For the text-containing cell, return its midpoint in (X, Y) coordinate format. 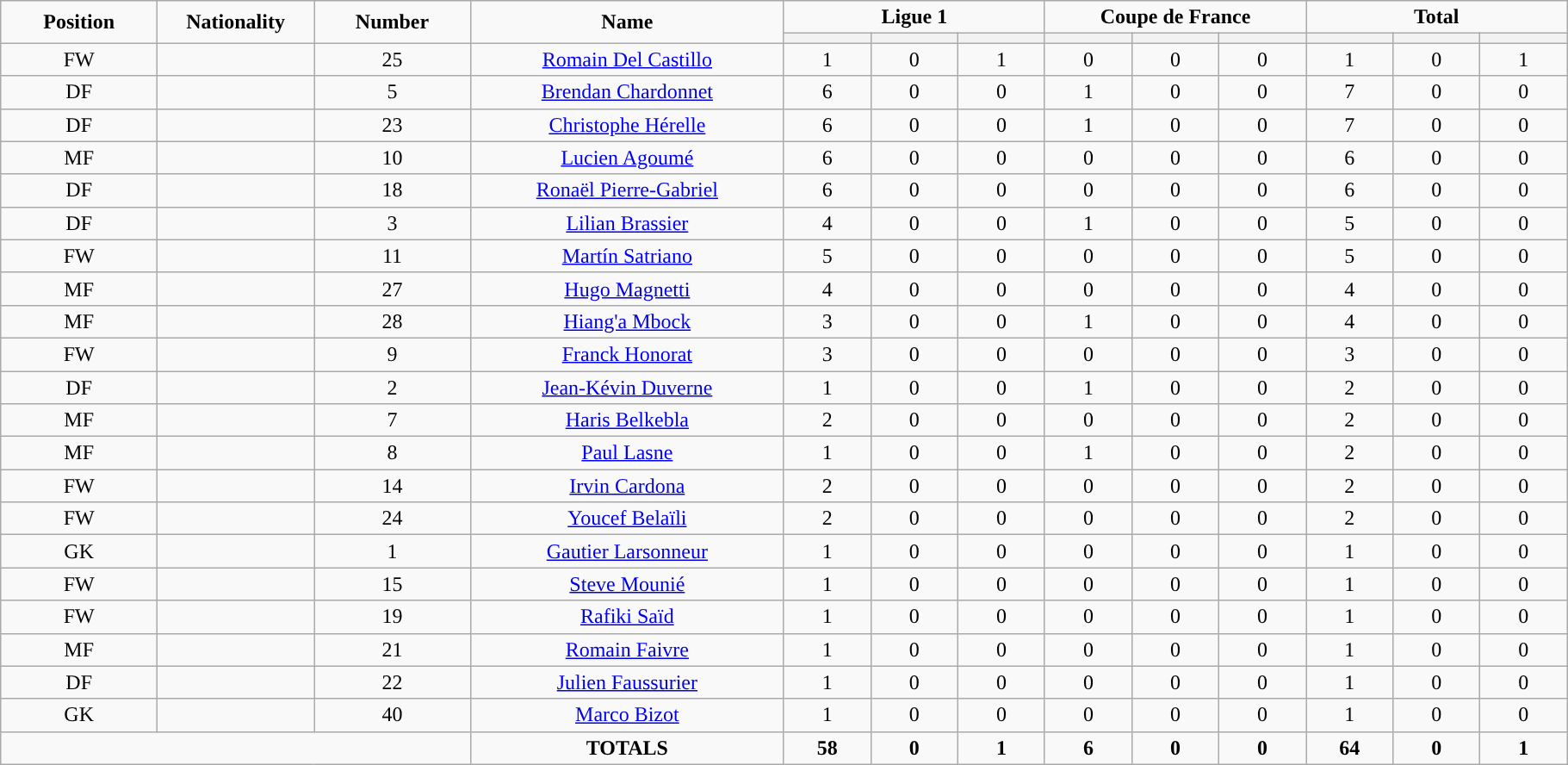
Lilian Brassier (627, 223)
Julien Faussurier (627, 682)
Christophe Hérelle (627, 125)
21 (393, 650)
24 (393, 519)
Coupe de France (1174, 17)
14 (393, 486)
Franck Honorat (627, 354)
Lucien Agoumé (627, 158)
15 (393, 584)
Romain Del Castillo (627, 59)
Romain Faivre (627, 650)
Martín Satriano (627, 256)
Ligue 1 (914, 17)
Youcef Belaïli (627, 519)
Name (627, 22)
19 (393, 617)
8 (393, 453)
Haris Belkebla (627, 420)
27 (393, 289)
Hugo Magnetti (627, 289)
10 (393, 158)
Irvin Cardona (627, 486)
Jean-Kévin Duverne (627, 387)
40 (393, 715)
28 (393, 321)
Hiang'a Mbock (627, 321)
TOTALS (627, 748)
Rafiki Saïd (627, 617)
Number (393, 22)
Nationality (236, 22)
Gautier Larsonneur (627, 551)
25 (393, 59)
Brendan Chardonnet (627, 92)
Total (1436, 17)
58 (827, 748)
Ronaël Pierre-Gabriel (627, 190)
11 (393, 256)
64 (1350, 748)
Steve Mounié (627, 584)
Position (79, 22)
Paul Lasne (627, 453)
9 (393, 354)
18 (393, 190)
23 (393, 125)
Marco Bizot (627, 715)
22 (393, 682)
